Return (X, Y) of the center of cell containing provided text 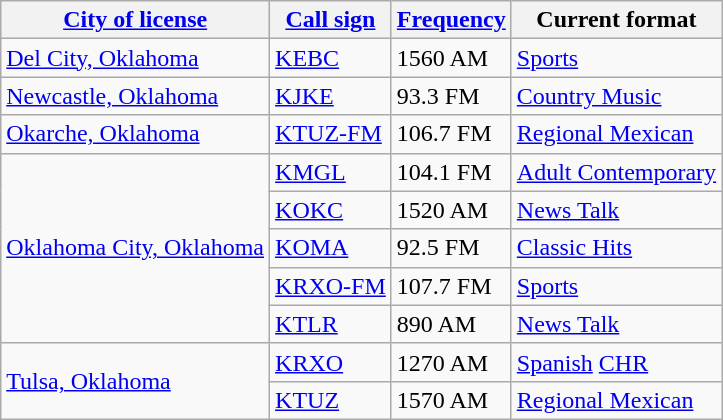
1520 AM (451, 210)
Frequency (451, 20)
1270 AM (451, 362)
KTLR (331, 324)
KTUZ (331, 400)
1570 AM (451, 400)
Spanish CHR (616, 362)
Tulsa, Oklahoma (136, 381)
KEBC (331, 58)
KOMA (331, 248)
92.5 FM (451, 248)
KRXO-FM (331, 286)
KOKC (331, 210)
Classic Hits (616, 248)
Current format (616, 20)
107.7 FM (451, 286)
104.1 FM (451, 172)
KJKE (331, 96)
Adult Contemporary (616, 172)
City of license (136, 20)
106.7 FM (451, 134)
890 AM (451, 324)
KTUZ-FM (331, 134)
Del City, Oklahoma (136, 58)
Oklahoma City, Oklahoma (136, 248)
Okarche, Oklahoma (136, 134)
93.3 FM (451, 96)
Call sign (331, 20)
Country Music (616, 96)
KRXO (331, 362)
1560 AM (451, 58)
Newcastle, Oklahoma (136, 96)
KMGL (331, 172)
